Provide the (x, y) coordinate of the cell's center where the given text is located.  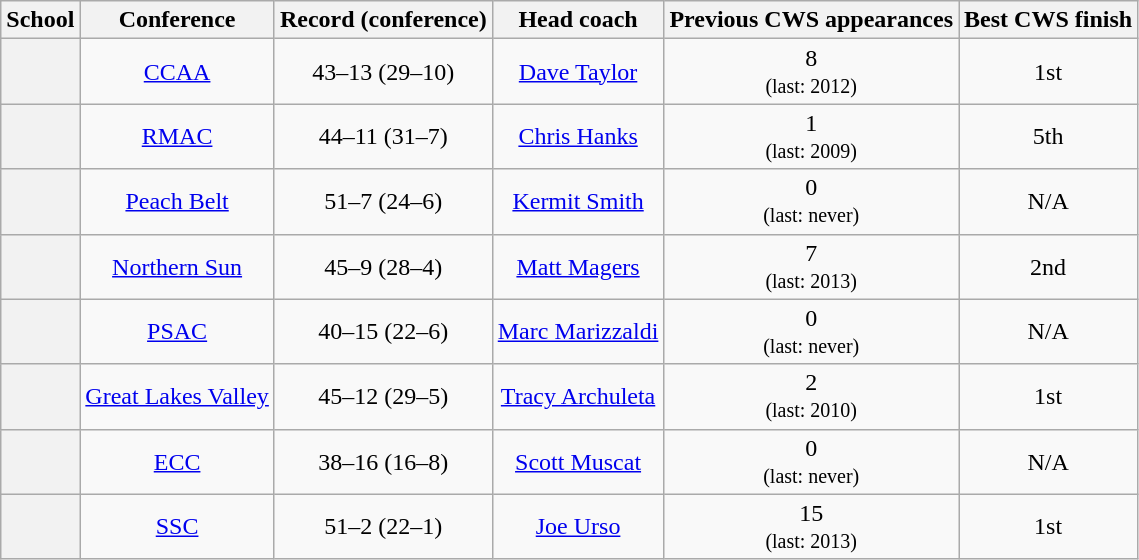
PSAC (178, 332)
ECC (178, 462)
51–2 (22–1) (383, 526)
School (40, 20)
SSC (178, 526)
8(last: 2012) (812, 72)
40–15 (22–6) (383, 332)
5th (1048, 136)
38–16 (16–8) (383, 462)
Previous CWS appearances (812, 20)
Conference (178, 20)
Joe Urso (578, 526)
1(last: 2009) (812, 136)
2nd (1048, 266)
51–7 (24–6) (383, 202)
Peach Belt (178, 202)
Chris Hanks (578, 136)
Best CWS finish (1048, 20)
44–11 (31–7) (383, 136)
RMAC (178, 136)
2(last: 2010) (812, 396)
Great Lakes Valley (178, 396)
45–12 (29–5) (383, 396)
45–9 (28–4) (383, 266)
Tracy Archuleta (578, 396)
CCAA (178, 72)
Marc Marizzaldi (578, 332)
Kermit Smith (578, 202)
Dave Taylor (578, 72)
Scott Muscat (578, 462)
Matt Magers (578, 266)
43–13 (29–10) (383, 72)
Record (conference) (383, 20)
Head coach (578, 20)
15(last: 2013) (812, 526)
7(last: 2013) (812, 266)
Northern Sun (178, 266)
